From the cell containing the given text, extract its center point as (x, y) coordinate. 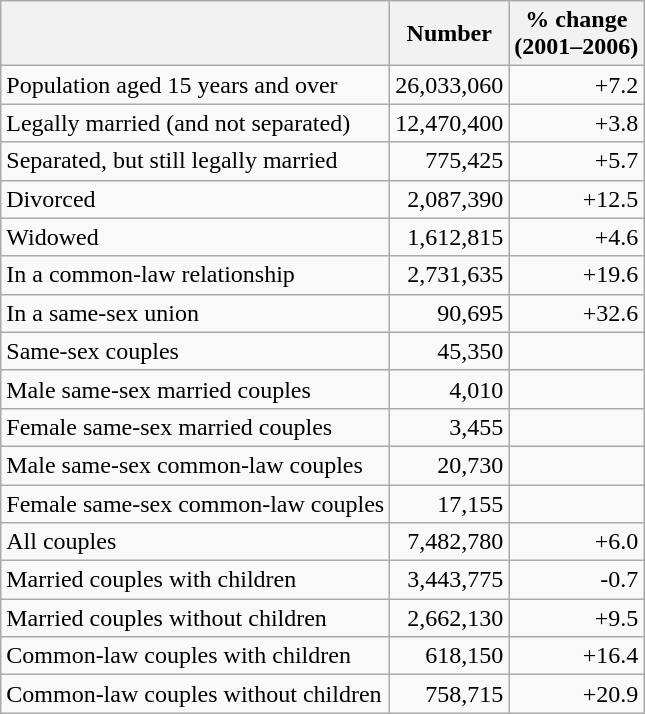
-0.7 (576, 580)
All couples (196, 542)
618,150 (450, 656)
90,695 (450, 313)
Male same-sex married couples (196, 389)
+20.9 (576, 694)
% change(2001–2006) (576, 34)
Number (450, 34)
17,155 (450, 503)
20,730 (450, 465)
2,731,635 (450, 275)
+3.8 (576, 123)
7,482,780 (450, 542)
+16.4 (576, 656)
Common-law couples without children (196, 694)
+32.6 (576, 313)
+4.6 (576, 237)
Widowed (196, 237)
3,443,775 (450, 580)
+19.6 (576, 275)
Population aged 15 years and over (196, 85)
+5.7 (576, 161)
12,470,400 (450, 123)
1,612,815 (450, 237)
Female same-sex married couples (196, 427)
+7.2 (576, 85)
+6.0 (576, 542)
45,350 (450, 351)
Female same-sex common-law couples (196, 503)
Divorced (196, 199)
In a common-law relationship (196, 275)
Separated, but still legally married (196, 161)
3,455 (450, 427)
Same-sex couples (196, 351)
775,425 (450, 161)
+12.5 (576, 199)
Male same-sex common-law couples (196, 465)
2,662,130 (450, 618)
4,010 (450, 389)
Common-law couples with children (196, 656)
26,033,060 (450, 85)
758,715 (450, 694)
In a same-sex union (196, 313)
Married couples without children (196, 618)
Married couples with children (196, 580)
+9.5 (576, 618)
2,087,390 (450, 199)
Legally married (and not separated) (196, 123)
